Locate the cell with the specified text and output its (X, Y) center coordinate. 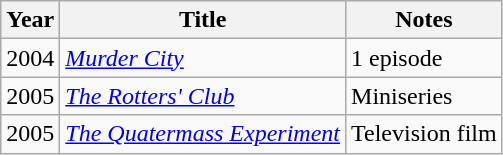
Murder City (203, 58)
Year (30, 20)
1 episode (424, 58)
Notes (424, 20)
Title (203, 20)
Television film (424, 134)
The Rotters' Club (203, 96)
2004 (30, 58)
Miniseries (424, 96)
The Quatermass Experiment (203, 134)
